Locate the cell with the specified text and output its [X, Y] center coordinate. 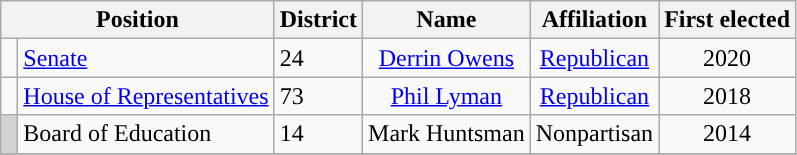
73 [318, 96]
Senate [146, 58]
2020 [728, 58]
14 [318, 134]
Affiliation [594, 20]
District [318, 20]
Position [138, 20]
House of Representatives [146, 96]
Name [447, 20]
2018 [728, 96]
Derrin Owens [447, 58]
2014 [728, 134]
First elected [728, 20]
Mark Huntsman [447, 134]
Board of Education [146, 134]
Phil Lyman [447, 96]
Nonpartisan [594, 134]
24 [318, 58]
